Find where the given text appears and provide that cell's center as [X, Y] coordinate. 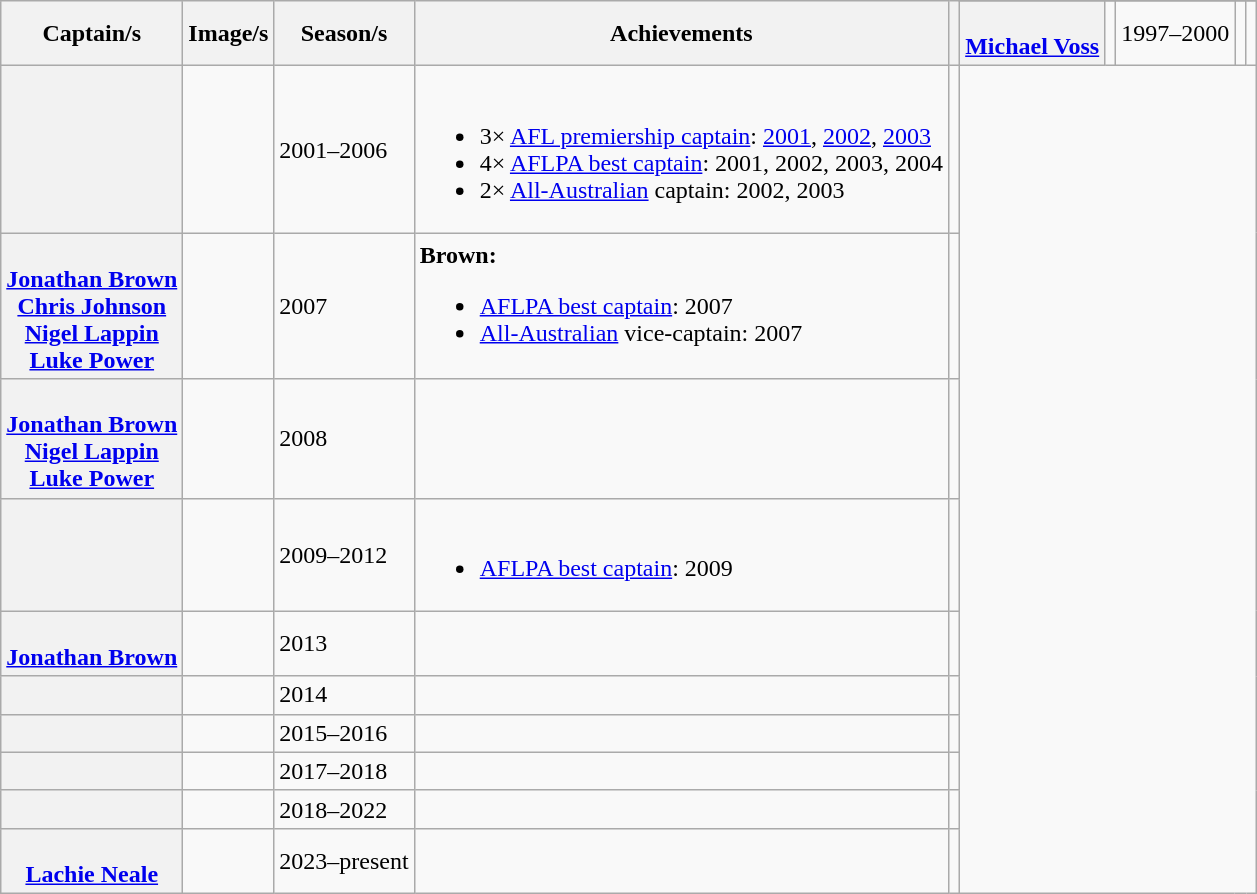
Michael Voss [1032, 34]
2015–2016 [344, 733]
2013 [344, 644]
Jonathan BrownChris JohnsonNigel LappinLuke Power [92, 306]
2001–2006 [344, 150]
2009–2012 [344, 554]
Achievements [681, 34]
2007 [344, 306]
Brown:AFLPA best captain: 2007All-Australian vice-captain: 2007 [681, 306]
3× AFL premiership captain: 2001, 2002, 20034× AFLPA best captain: 2001, 2002, 2003, 20042× All-Australian captain: 2002, 2003 [681, 150]
2018–2022 [344, 809]
Captain/s [92, 34]
2008 [344, 438]
Lachie Neale [92, 860]
1997–2000 [1176, 34]
2014 [344, 695]
Image/s [228, 34]
Jonathan Brown [92, 644]
AFLPA best captain: 2009 [681, 554]
2023–present [344, 860]
2017–2018 [344, 771]
Jonathan BrownNigel LappinLuke Power [92, 438]
Season/s [344, 34]
